Determine the [x, y] coordinate at the center of the cell enclosing the given text.  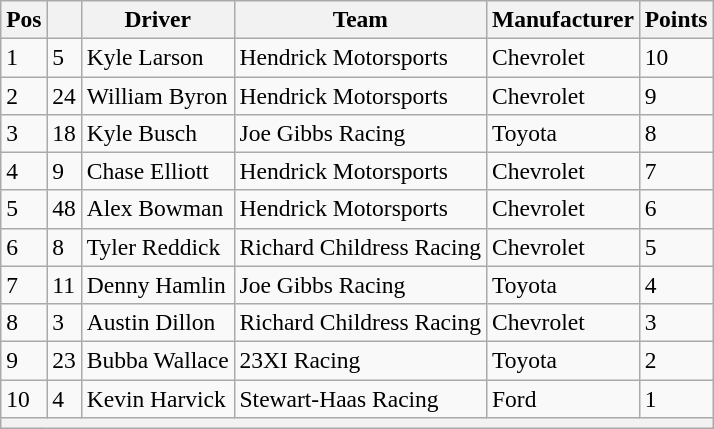
Bubba Wallace [158, 360]
48 [64, 209]
Manufacturer [564, 19]
23XI Racing [360, 360]
Team [360, 19]
Kevin Harvick [158, 398]
18 [64, 133]
Driver [158, 19]
William Byron [158, 95]
Alex Bowman [158, 209]
Austin Dillon [158, 322]
Chase Elliott [158, 171]
24 [64, 95]
Points [676, 19]
Tyler Reddick [158, 247]
11 [64, 285]
Stewart-Haas Racing [360, 398]
23 [64, 360]
Kyle Busch [158, 133]
Denny Hamlin [158, 285]
Pos [24, 19]
Ford [564, 398]
Kyle Larson [158, 57]
